Output the [x, y] coordinate of the center of the cell containing the given text.  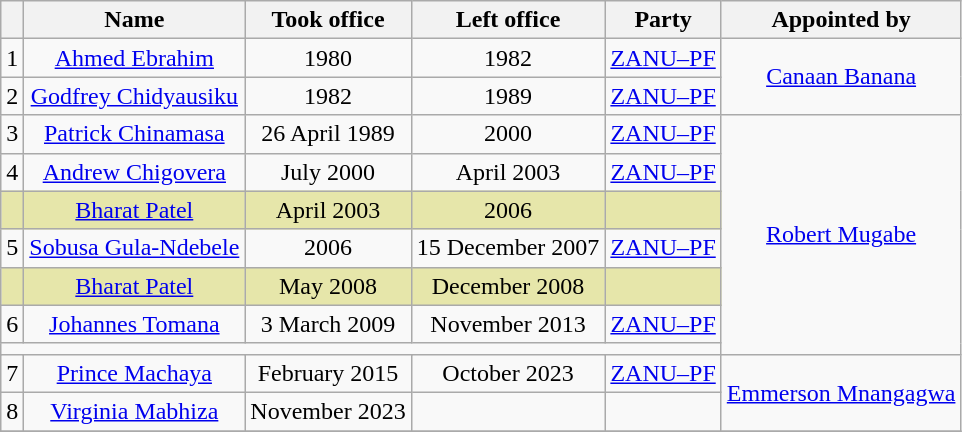
November 2013 [508, 324]
8 [12, 411]
1 [12, 58]
Party [663, 20]
Johannes Tomana [134, 324]
Emmerson Mnangagwa [841, 392]
Prince Machaya [134, 373]
February 2015 [328, 373]
3 March 2009 [328, 324]
Virginia Mabhiza [134, 411]
Ahmed Ebrahim [134, 58]
Appointed by [841, 20]
2 [12, 96]
1980 [328, 58]
Left office [508, 20]
December 2008 [508, 286]
5 [12, 248]
1989 [508, 96]
6 [12, 324]
15 December 2007 [508, 248]
November 2023 [328, 411]
July 2000 [328, 172]
October 2023 [508, 373]
Godfrey Chidyausiku [134, 96]
3 [12, 134]
7 [12, 373]
Canaan Banana [841, 77]
Sobusa Gula-Ndebele [134, 248]
Robert Mugabe [841, 234]
Name [134, 20]
2000 [508, 134]
26 April 1989 [328, 134]
May 2008 [328, 286]
4 [12, 172]
Patrick Chinamasa [134, 134]
Took office [328, 20]
Andrew Chigovera [134, 172]
